Return (x, y) of the center of cell containing provided text 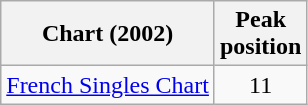
French Singles Chart (108, 85)
11 (260, 85)
Peakposition (260, 34)
Chart (2002) (108, 34)
